Capture the cell that displays the provided text and extract its [X, Y] central coordinate. 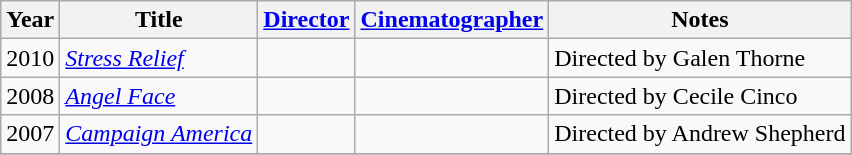
Title [159, 20]
2007 [30, 134]
Angel Face [159, 96]
Notes [700, 20]
Director [306, 20]
Campaign America [159, 134]
2010 [30, 58]
Year [30, 20]
Directed by Andrew Shepherd [700, 134]
2008 [30, 96]
Stress Relief [159, 58]
Cinematographer [452, 20]
Directed by Cecile Cinco [700, 96]
Directed by Galen Thorne [700, 58]
